Output the [X, Y] coordinate of the center of the cell containing the given text.  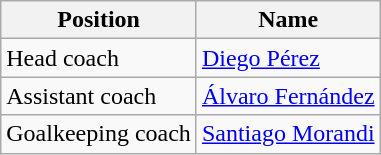
Santiago Morandi [288, 134]
Head coach [99, 58]
Position [99, 20]
Álvaro Fernández [288, 96]
Name [288, 20]
Goalkeeping coach [99, 134]
Diego Pérez [288, 58]
Assistant coach [99, 96]
